Search for the cell housing the specified text and yield its (x, y) center coordinate. 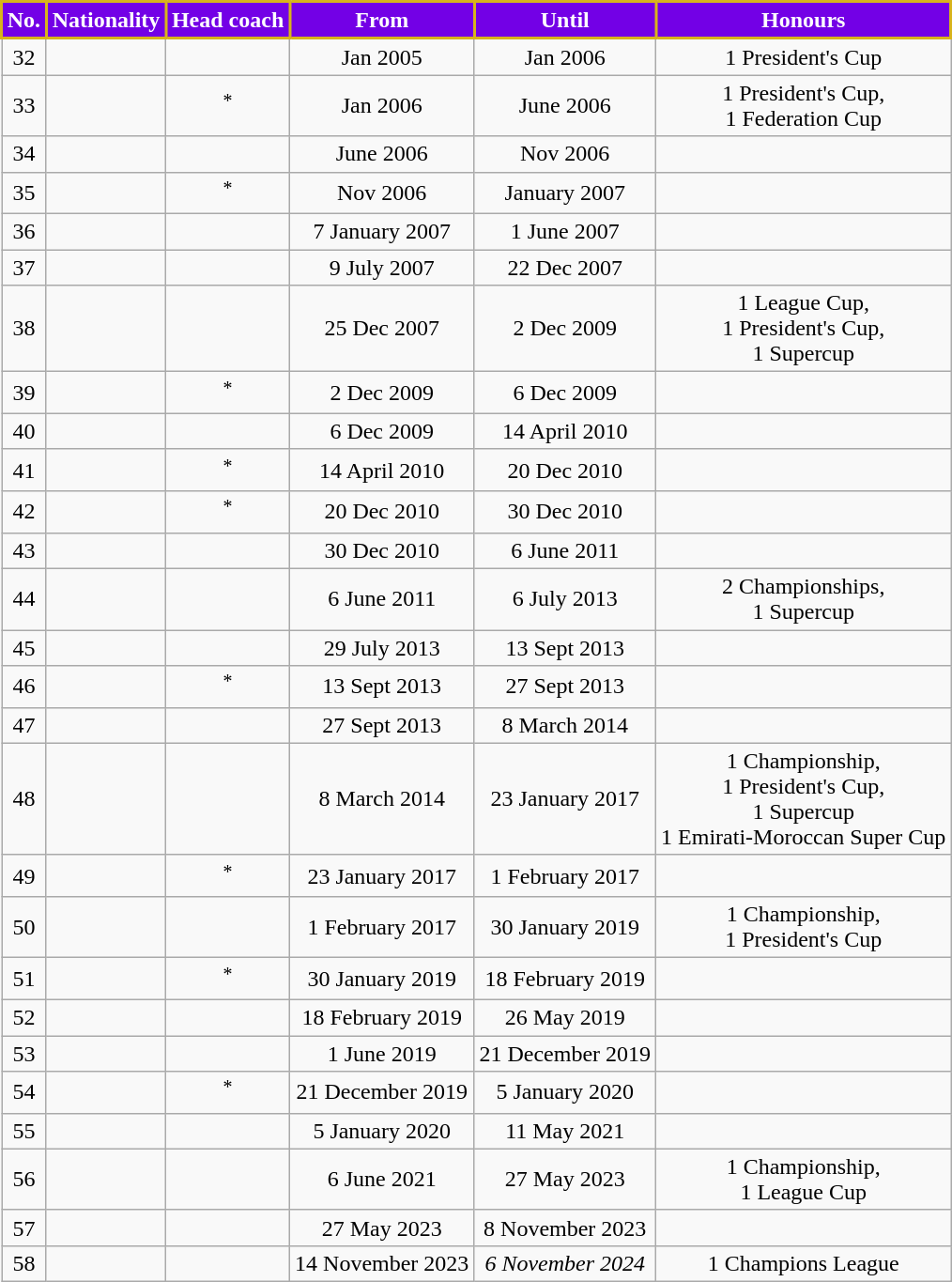
1 President's Cup, 1 Federation Cup (804, 105)
1 Championship,1 President's Cup (804, 928)
1 Championship,1 League Cup (804, 1180)
43 (24, 550)
Nationality (105, 21)
38 (24, 329)
32 (24, 56)
34 (24, 154)
45 (24, 648)
From (382, 21)
1 League Cup, 1 President's Cup, 1 Supercup (804, 329)
Head coach (228, 21)
6 November 2024 (565, 1263)
50 (24, 928)
1 President's Cup (804, 56)
33 (24, 105)
55 (24, 1131)
29 July 2013 (382, 648)
2 Championships, 1 Supercup (804, 599)
51 (24, 979)
44 (24, 599)
6 June 2021 (382, 1180)
42 (24, 513)
Until (565, 21)
54 (24, 1093)
Honours (804, 21)
No. (24, 21)
40 (24, 431)
1 Championship,1 President's Cup,1 Supercup1 Emirati-Moroccan Super Cup (804, 798)
14 November 2023 (382, 1263)
35 (24, 193)
26 May 2019 (565, 1018)
58 (24, 1263)
8 November 2023 (565, 1228)
Jan 2005 (382, 56)
9 July 2007 (382, 268)
52 (24, 1018)
53 (24, 1054)
1 Champions League (804, 1263)
1 June 2007 (565, 232)
41 (24, 470)
37 (24, 268)
57 (24, 1228)
11 May 2021 (565, 1131)
49 (24, 875)
7 January 2007 (382, 232)
36 (24, 232)
6 July 2013 (565, 599)
48 (24, 798)
25 Dec 2007 (382, 329)
47 (24, 725)
January 2007 (565, 193)
1 June 2019 (382, 1054)
56 (24, 1180)
46 (24, 687)
22 Dec 2007 (565, 268)
39 (24, 393)
